Find where the given text appears and provide that cell's center as (X, Y) coordinate. 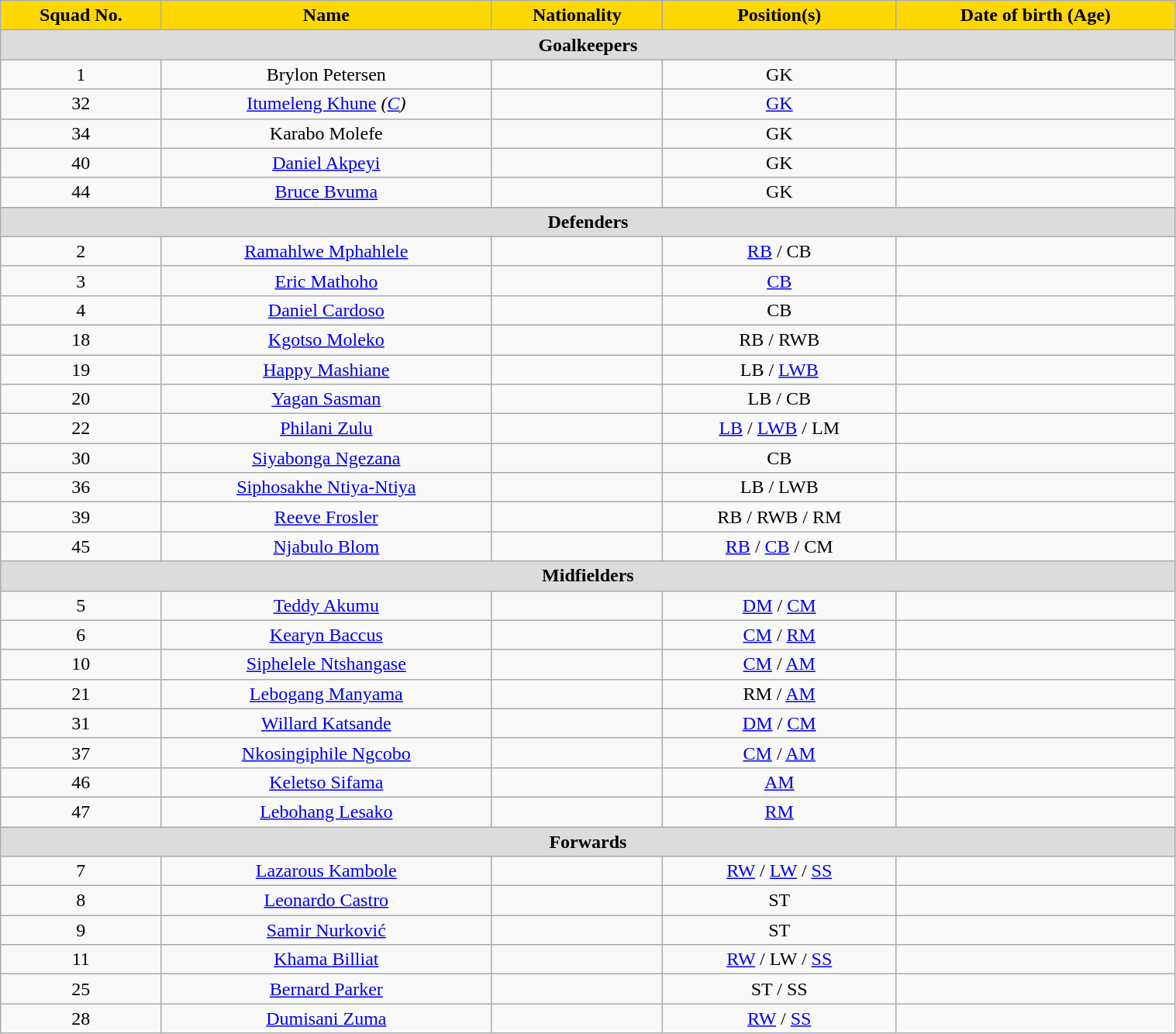
Lazarous Kambole (326, 871)
8 (81, 901)
44 (81, 192)
CM / RM (780, 635)
45 (81, 546)
39 (81, 517)
19 (81, 370)
Reeve Frosler (326, 517)
ST / SS (780, 989)
1 (81, 74)
Leonardo Castro (326, 901)
Defenders (588, 222)
18 (81, 339)
Daniel Cardoso (326, 310)
Brylon Petersen (326, 74)
LB / CB (780, 399)
AM (780, 782)
Willard Katsande (326, 723)
Siyabonga Ngezana (326, 458)
RB / RWB (780, 339)
32 (81, 104)
Dumisani Zuma (326, 1018)
Philani Zulu (326, 429)
Forwards (588, 841)
Squad No. (81, 16)
Yagan Sasman (326, 399)
40 (81, 163)
10 (81, 664)
47 (81, 812)
9 (81, 930)
37 (81, 753)
Keletso Sifama (326, 782)
Khama Billiat (326, 960)
28 (81, 1018)
20 (81, 399)
Karabo Molefe (326, 133)
Nationality (577, 16)
2 (81, 251)
Lebohang Lesako (326, 812)
RM / AM (780, 694)
22 (81, 429)
Midfielders (588, 576)
Njabulo Blom (326, 546)
RW / SS (780, 1018)
Siphosakhe Ntiya-Ntiya (326, 488)
Goalkeepers (588, 45)
21 (81, 694)
Bruce Bvuma (326, 192)
RM (780, 812)
Ramahlwe Mphahlele (326, 251)
RB / CB (780, 251)
31 (81, 723)
Lebogang Manyama (326, 694)
Nkosingiphile Ngcobo (326, 753)
Kgotso Moleko (326, 339)
Samir Nurković (326, 930)
Eric Mathoho (326, 281)
Itumeleng Khune (C) (326, 104)
25 (81, 989)
RB / CB / CM (780, 546)
Name (326, 16)
4 (81, 310)
Happy Mashiane (326, 370)
Position(s) (780, 16)
Date of birth (Age) (1036, 16)
11 (81, 960)
36 (81, 488)
3 (81, 281)
Kearyn Baccus (326, 635)
LB / LWB / LM (780, 429)
Bernard Parker (326, 989)
5 (81, 605)
Siphelele Ntshangase (326, 664)
Teddy Akumu (326, 605)
RB / RWB / RM (780, 517)
Daniel Akpeyi (326, 163)
34 (81, 133)
46 (81, 782)
7 (81, 871)
30 (81, 458)
6 (81, 635)
